Extract the (X, Y) coordinate from the center of the cell holding the provided text.  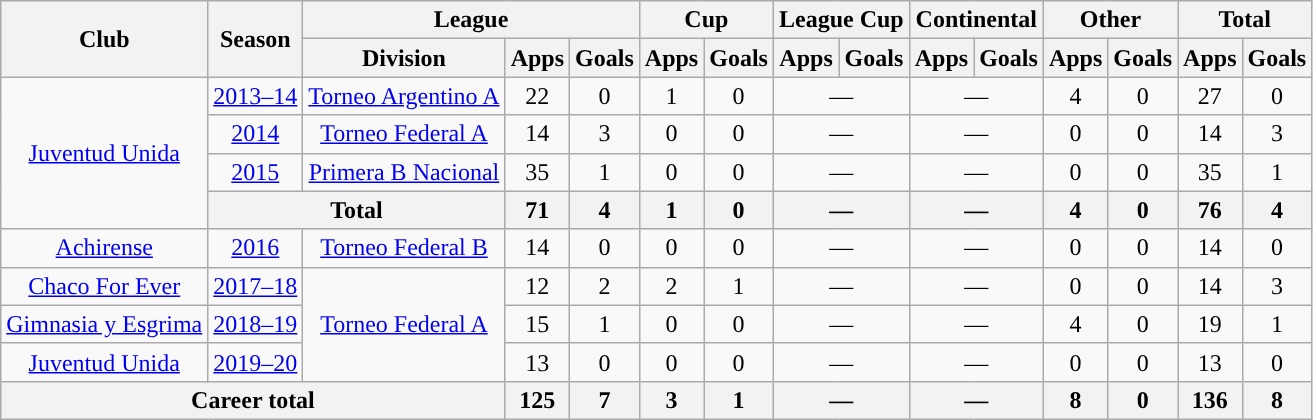
Cup (706, 20)
22 (537, 96)
2019–20 (256, 362)
2017–18 (256, 286)
Division (404, 58)
7 (605, 400)
27 (1210, 96)
Career total (253, 400)
Gimnasia y Esgrima (104, 324)
Chaco For Ever (104, 286)
League (471, 20)
League Cup (841, 20)
76 (1210, 210)
Season (256, 39)
Torneo Federal B (404, 248)
19 (1210, 324)
2015 (256, 172)
12 (537, 286)
2018–19 (256, 324)
2013–14 (256, 96)
Torneo Argentino A (404, 96)
Club (104, 39)
125 (537, 400)
2014 (256, 134)
136 (1210, 400)
71 (537, 210)
2016 (256, 248)
Continental (976, 20)
15 (537, 324)
Achirense (104, 248)
Primera B Nacional (404, 172)
Other (1110, 20)
